Search for the cell housing the specified text and yield its (x, y) center coordinate. 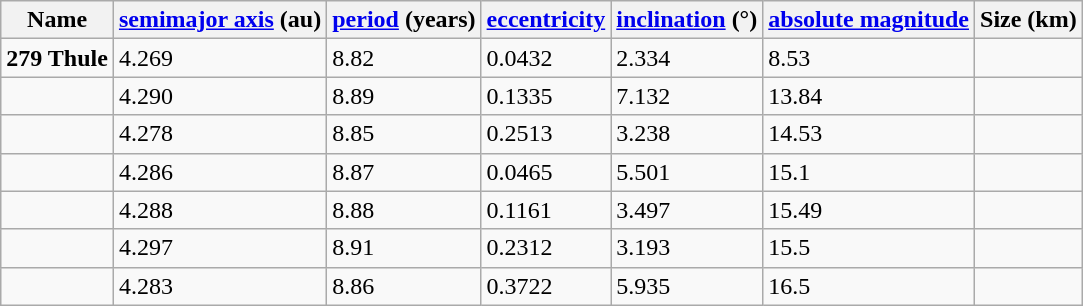
4.269 (220, 58)
inclination (°) (687, 20)
8.91 (404, 248)
8.87 (404, 172)
Name (58, 20)
8.89 (404, 96)
4.283 (220, 286)
0.1161 (546, 210)
0.2312 (546, 248)
3.238 (687, 134)
semimajor axis (au) (220, 20)
5.501 (687, 172)
0.2513 (546, 134)
2.334 (687, 58)
4.286 (220, 172)
8.82 (404, 58)
8.86 (404, 286)
16.5 (869, 286)
0.0465 (546, 172)
4.278 (220, 134)
4.290 (220, 96)
7.132 (687, 96)
8.85 (404, 134)
4.297 (220, 248)
279 Thule (58, 58)
0.3722 (546, 286)
3.193 (687, 248)
5.935 (687, 286)
3.497 (687, 210)
0.0432 (546, 58)
15.49 (869, 210)
eccentricity (546, 20)
period (years) (404, 20)
4.288 (220, 210)
14.53 (869, 134)
Size (km) (1029, 20)
8.53 (869, 58)
13.84 (869, 96)
15.5 (869, 248)
8.88 (404, 210)
15.1 (869, 172)
absolute magnitude (869, 20)
0.1335 (546, 96)
